For the text-containing cell, return its midpoint in [X, Y] coordinate format. 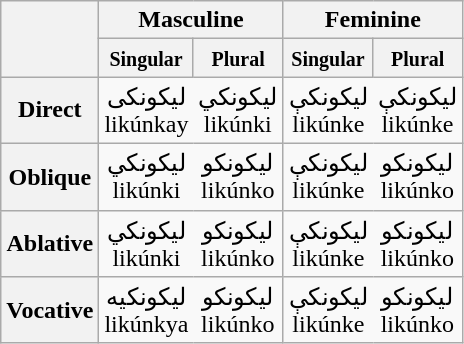
Vocative [50, 310]
Ablative [50, 244]
Direct [50, 110]
ليکونکیهlikúnkya [146, 310]
ليکونکیlikúnkay [146, 110]
Feminine [373, 20]
Masculine [191, 20]
Oblique [50, 176]
